Determine the [X, Y] coordinate at the center of the cell enclosing the given text.  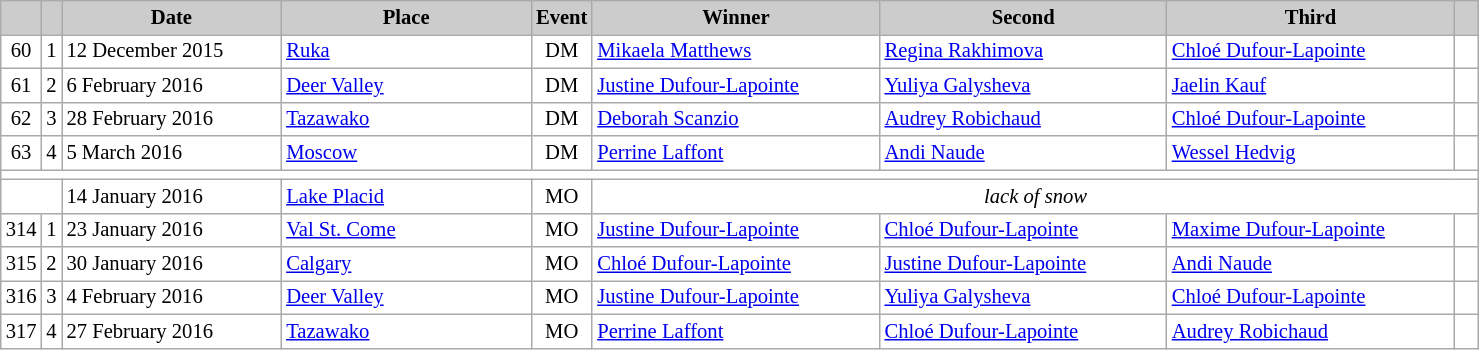
62 [22, 119]
28 February 2016 [172, 119]
Winner [736, 17]
61 [22, 85]
317 [22, 331]
314 [22, 230]
Second [1024, 17]
6 February 2016 [172, 85]
Place [406, 17]
Event [562, 17]
Regina Rakhimova [1024, 51]
lack of snow [1035, 196]
Date [172, 17]
Deborah Scanzio [736, 119]
14 January 2016 [172, 196]
Third [1310, 17]
60 [22, 51]
63 [22, 153]
Lake Placid [406, 196]
30 January 2016 [172, 263]
Jaelin Kauf [1310, 85]
Wessel Hedvig [1310, 153]
12 December 2015 [172, 51]
Maxime Dufour-Lapointe [1310, 230]
Ruka [406, 51]
27 February 2016 [172, 331]
5 March 2016 [172, 153]
Val St. Come [406, 230]
23 January 2016 [172, 230]
315 [22, 263]
Moscow [406, 153]
4 February 2016 [172, 297]
Calgary [406, 263]
Mikaela Matthews [736, 51]
316 [22, 297]
